For the text-containing cell, return its midpoint in (x, y) coordinate format. 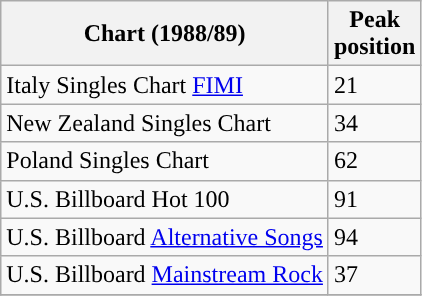
Poland Singles Chart (165, 161)
U.S. Billboard Hot 100 (165, 199)
U.S. Billboard Alternative Songs (165, 237)
62 (374, 161)
91 (374, 199)
21 (374, 85)
New Zealand Singles Chart (165, 123)
34 (374, 123)
U.S. Billboard Mainstream Rock (165, 275)
37 (374, 275)
Chart (1988/89) (165, 34)
94 (374, 237)
Italy Singles Chart FIMI (165, 85)
Peakposition (374, 34)
